Find where the given text appears and provide that cell's center as [x, y] coordinate. 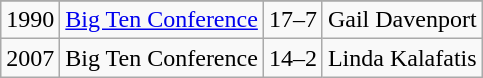
Linda Kalafatis [402, 58]
14–2 [292, 58]
Gail Davenport [402, 20]
1990 [30, 20]
17–7 [292, 20]
2007 [30, 58]
